From the cell containing the given text, extract its center point as (X, Y) coordinate. 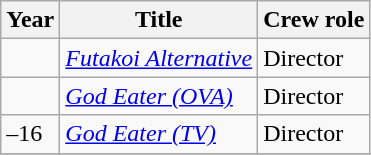
Title (159, 20)
Year (30, 20)
God Eater (TV) (159, 134)
God Eater (OVA) (159, 96)
–16 (30, 134)
Futakoi Alternative (159, 58)
Crew role (314, 20)
